Scan for the cell matching the given text and deliver its [x, y] coordinate at center. 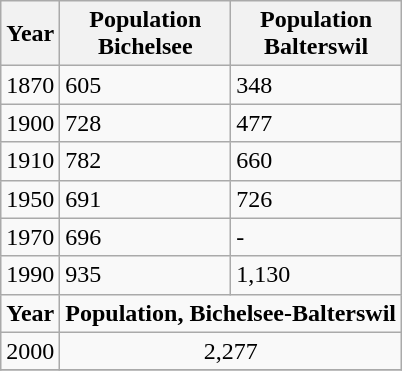
935 [146, 275]
691 [146, 199]
477 [316, 123]
2000 [30, 351]
Population, Bichelsee-Balterswil [231, 313]
1990 [30, 275]
Population Bichelsee [146, 34]
1870 [30, 85]
782 [146, 161]
1970 [30, 237]
605 [146, 85]
Population Balterswil [316, 34]
1,130 [316, 275]
1900 [30, 123]
348 [316, 85]
660 [316, 161]
- [316, 237]
1950 [30, 199]
728 [146, 123]
2,277 [231, 351]
726 [316, 199]
1910 [30, 161]
696 [146, 237]
